Capture the cell that displays the provided text and extract its (x, y) central coordinate. 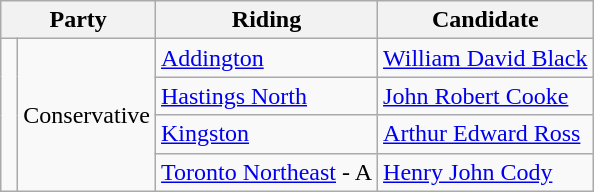
Hastings North (267, 96)
Riding (267, 20)
Candidate (486, 20)
Party (78, 20)
Henry John Cody (486, 172)
Kingston (267, 134)
Conservative (87, 115)
John Robert Cooke (486, 96)
Addington (267, 58)
William David Black (486, 58)
Toronto Northeast - A (267, 172)
Arthur Edward Ross (486, 134)
